Provide the [x, y] coordinate of the cell's center where the given text is located.  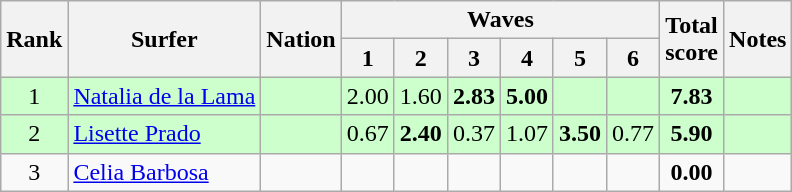
5 [580, 58]
3.50 [580, 134]
1.07 [526, 134]
6 [634, 58]
Natalia de la Lama [164, 96]
Lisette Prado [164, 134]
Rank [34, 39]
2.83 [474, 96]
Totalscore [692, 39]
1.60 [420, 96]
0.00 [692, 172]
Celia Barbosa [164, 172]
Waves [500, 20]
Nation [301, 39]
0.67 [368, 134]
Surfer [164, 39]
7.83 [692, 96]
0.77 [634, 134]
Notes [758, 39]
0.37 [474, 134]
2.40 [420, 134]
5.90 [692, 134]
5.00 [526, 96]
2.00 [368, 96]
4 [526, 58]
